Return the [X, Y] coordinate for the center point of the cell that contains the specified text.  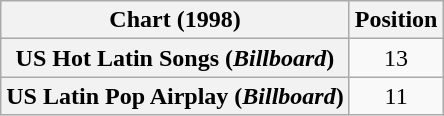
11 [396, 96]
13 [396, 58]
Chart (1998) [175, 20]
US Latin Pop Airplay (Billboard) [175, 96]
Position [396, 20]
US Hot Latin Songs (Billboard) [175, 58]
